Find where the given text appears and provide that cell's center as (x, y) coordinate. 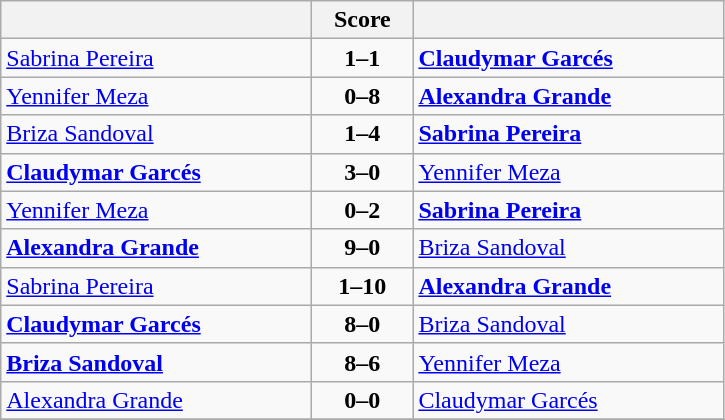
3–0 (362, 172)
Score (362, 20)
1–10 (362, 286)
0–2 (362, 210)
8–0 (362, 324)
0–8 (362, 96)
1–1 (362, 58)
8–6 (362, 362)
9–0 (362, 248)
0–0 (362, 400)
1–4 (362, 134)
